Extract the (X, Y) coordinate from the center of the cell holding the provided text.  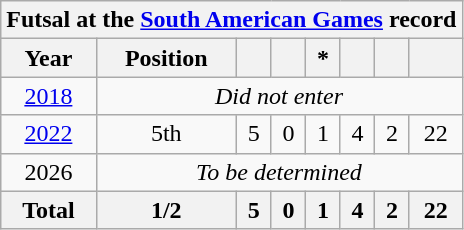
Total (48, 210)
To be determined (279, 172)
* (324, 58)
Position (166, 58)
5th (166, 134)
2022 (48, 134)
Futsal at the South American Games record (232, 20)
2018 (48, 96)
Did not enter (279, 96)
2026 (48, 172)
Year (48, 58)
1/2 (166, 210)
